Search for the cell housing the specified text and yield its (x, y) center coordinate. 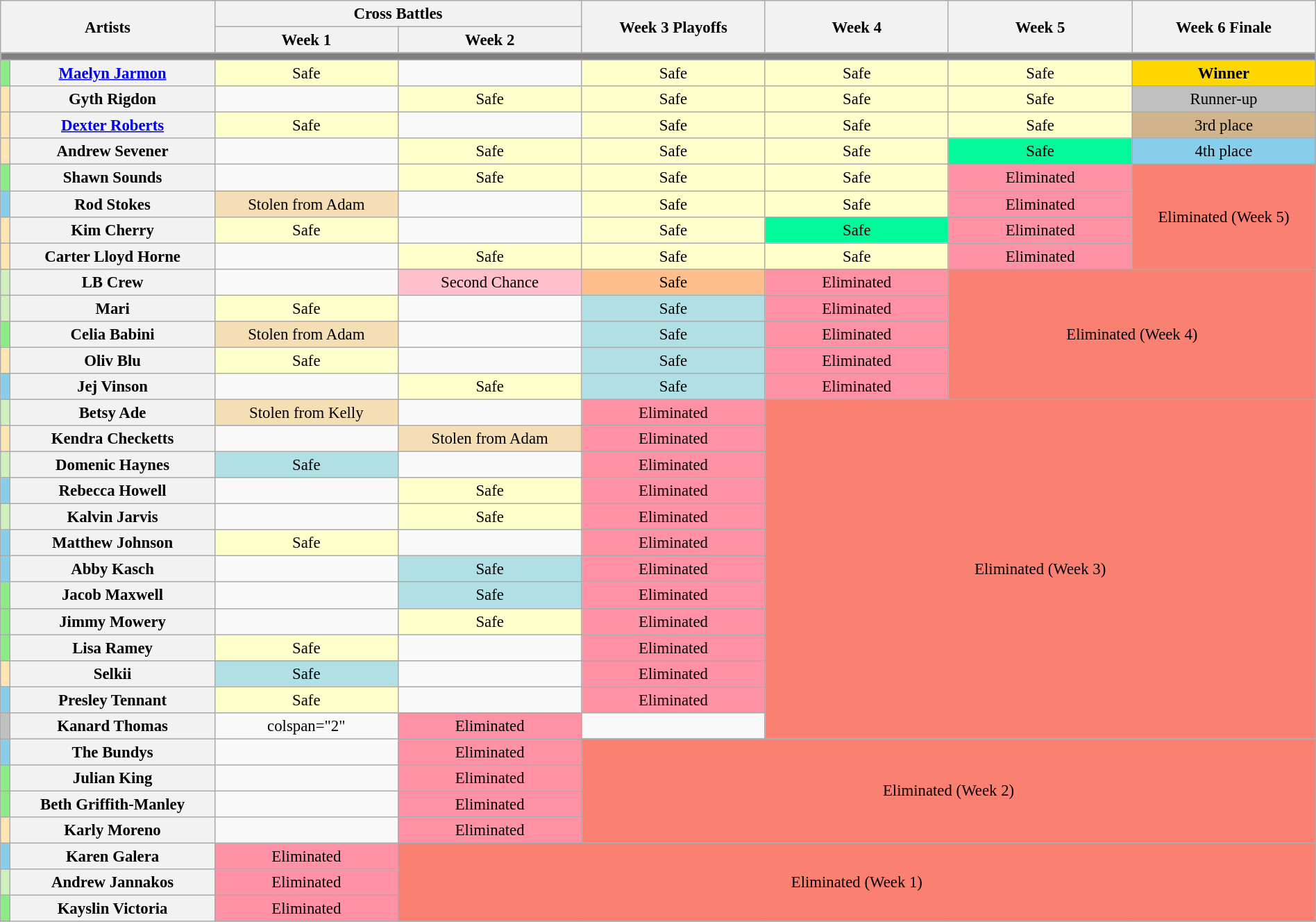
The Bundys (112, 752)
Karen Galera (112, 857)
Week 2 (489, 40)
Jej Vinson (112, 387)
Matthew Johnson (112, 543)
Kayslin Victoria (112, 909)
Winner (1224, 74)
Domenic Haynes (112, 465)
Week 6 Finale (1224, 26)
Betsy Ade (112, 412)
Andrew Jannakos (112, 882)
Cross Battles (398, 14)
Rod Stokes (112, 204)
Runner-up (1224, 99)
Abby Kasch (112, 569)
Eliminated (Week 5) (1224, 217)
Jacob Maxwell (112, 596)
Eliminated (Week 3) (1040, 569)
Eliminated (Week 2) (948, 791)
Kendra Checketts (112, 439)
Selkii (112, 673)
3rd place (1224, 126)
Kalvin Jarvis (112, 517)
Mari (112, 308)
LB Crew (112, 282)
Oliv Blu (112, 360)
Gyth Rigdon (112, 99)
Andrew Sevener (112, 152)
Eliminated (Week 1) (857, 883)
Week 1 (306, 40)
Kanard Thomas (112, 726)
Week 3 Playoffs (673, 26)
Week 5 (1040, 26)
Beth Griffith-Manley (112, 804)
Carter Lloyd Horne (112, 256)
Rebecca Howell (112, 491)
Week 4 (857, 26)
Stolen from Kelly (306, 412)
Eliminated (Week 4) (1131, 334)
Dexter Roberts (112, 126)
colspan="2" (306, 726)
Karly Moreno (112, 830)
Artists (108, 26)
Julian King (112, 778)
Maelyn Jarmon (112, 74)
Second Chance (489, 282)
Presley Tennant (112, 700)
Lisa Ramey (112, 648)
4th place (1224, 152)
Kim Cherry (112, 230)
Jimmy Mowery (112, 621)
Celia Babini (112, 335)
Shawn Sounds (112, 178)
